Determine the (x, y) coordinate at the center of the cell enclosing the given text.  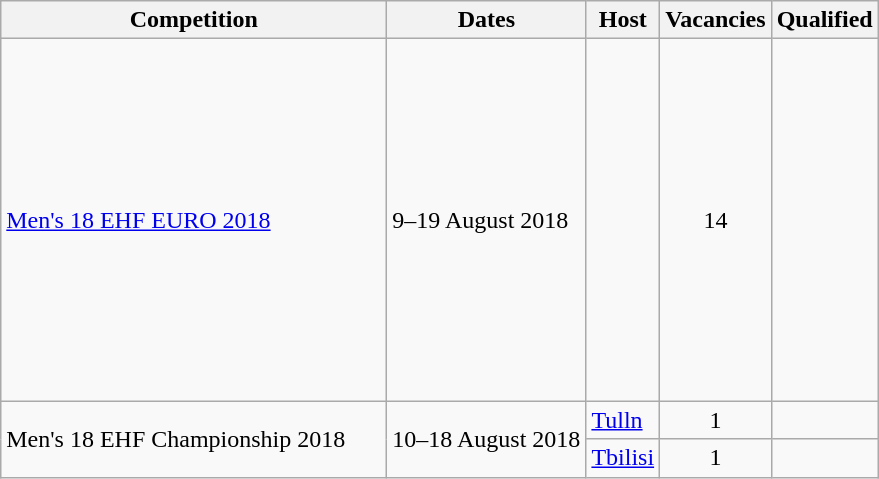
Competition (194, 20)
Qualified (824, 20)
14 (716, 220)
Men's 18 EHF EURO 2018 (194, 220)
Men's 18 EHF Championship 2018 (194, 439)
10–18 August 2018 (486, 439)
Host (623, 20)
Tbilisi (623, 458)
Vacancies (716, 20)
Tulln (623, 420)
Dates (486, 20)
9–19 August 2018 (486, 220)
